Provide the [x, y] coordinate of the cell's center where the given text is located.  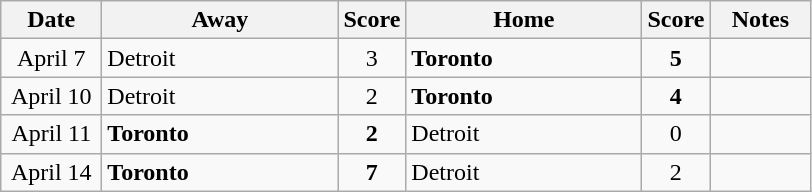
Away [220, 20]
April 14 [52, 172]
7 [372, 172]
Date [52, 20]
Home [524, 20]
4 [676, 96]
3 [372, 58]
April 10 [52, 96]
5 [676, 58]
0 [676, 134]
April 7 [52, 58]
Notes [760, 20]
April 11 [52, 134]
